Extract the (x, y) coordinate from the center of the cell holding the provided text.  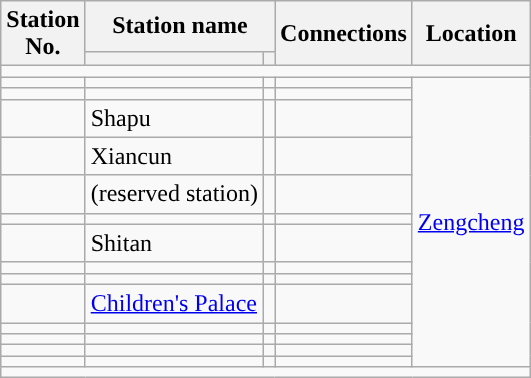
Zengcheng (471, 222)
Station name (180, 26)
Connections (344, 34)
(reserved station) (174, 194)
Location (471, 34)
Shitan (174, 243)
Shapu (174, 118)
StationNo. (43, 34)
Xiancun (174, 156)
Children's Palace (174, 303)
